From the cell containing the given text, extract its center point as (X, Y) coordinate. 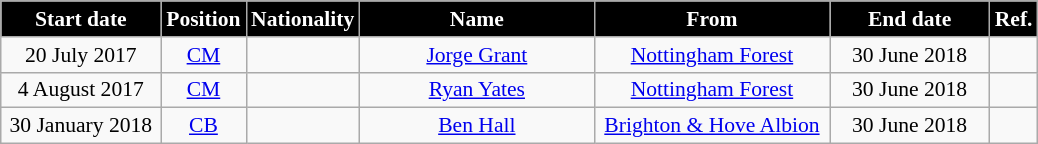
Position (204, 19)
Nationality (302, 19)
End date (910, 19)
Ben Hall (476, 126)
Brighton & Hove Albion (712, 126)
20 July 2017 (81, 55)
4 August 2017 (81, 90)
30 January 2018 (81, 126)
From (712, 19)
CB (204, 126)
Start date (81, 19)
Jorge Grant (476, 55)
Name (476, 19)
Ryan Yates (476, 90)
Ref. (1014, 19)
